Scan for the cell matching the given text and deliver its (x, y) coordinate at center. 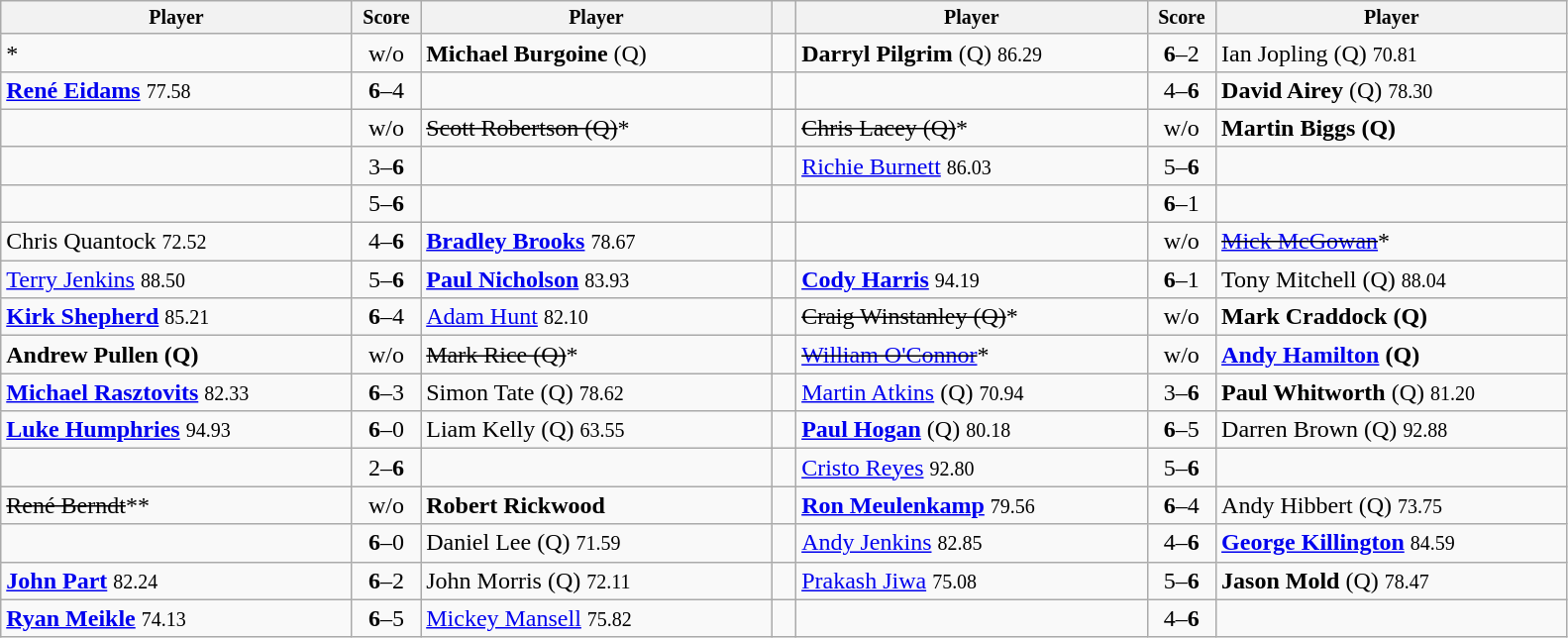
George Killington 84.59 (1392, 543)
Mark Craddock (Q) (1392, 317)
Cristo Reyes 92.80 (972, 468)
Ryan Meikle 74.13 (176, 618)
Jason Mold (Q) 78.47 (1392, 581)
2–6 (386, 468)
Liam Kelly (Q) 63.55 (596, 430)
René Eidams 77.58 (176, 90)
Daniel Lee (Q) 71.59 (596, 543)
Darryl Pilgrim (Q) 86.29 (972, 53)
Robert Rickwood (596, 505)
Simon Tate (Q) 78.62 (596, 392)
Andy Hibbert (Q) 73.75 (1392, 505)
René Berndt** (176, 505)
Andrew Pullen (Q) (176, 355)
Scott Robertson (Q)* (596, 128)
Paul Hogan (Q) 80.18 (972, 430)
Adam Hunt 82.10 (596, 317)
David Airey (Q) 78.30 (1392, 90)
Paul Nicholson 83.93 (596, 279)
Martin Biggs (Q) (1392, 128)
Michael Rasztovits 82.33 (176, 392)
Martin Atkins (Q) 70.94 (972, 392)
William O'Connor* (972, 355)
Luke Humphries 94.93 (176, 430)
6–3 (386, 392)
Tony Mitchell (Q) 88.04 (1392, 279)
Kirk Shepherd 85.21 (176, 317)
Craig Winstanley (Q)* (972, 317)
Cody Harris 94.19 (972, 279)
Terry Jenkins 88.50 (176, 279)
John Morris (Q) 72.11 (596, 581)
Michael Burgoine (Q) (596, 53)
* (176, 53)
Mark Rice (Q)* (596, 355)
Darren Brown (Q) 92.88 (1392, 430)
Chris Quantock 72.52 (176, 242)
Prakash Jiwa 75.08 (972, 581)
Chris Lacey (Q)* (972, 128)
Mick McGowan* (1392, 242)
John Part 82.24 (176, 581)
Richie Burnett 86.03 (972, 165)
Bradley Brooks 78.67 (596, 242)
Mickey Mansell 75.82 (596, 618)
Andy Jenkins 82.85 (972, 543)
Ron Meulenkamp 79.56 (972, 505)
Paul Whitworth (Q) 81.20 (1392, 392)
Ian Jopling (Q) 70.81 (1392, 53)
Andy Hamilton (Q) (1392, 355)
